Provide the (x, y) coordinate of the cell's center where the given text is located.  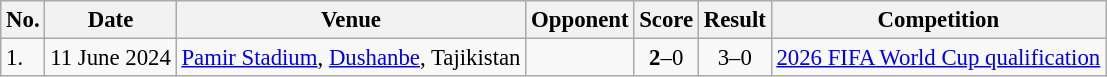
11 June 2024 (110, 58)
3–0 (734, 58)
Competition (938, 20)
2026 FIFA World Cup qualification (938, 58)
Date (110, 20)
Score (666, 20)
Opponent (580, 20)
Pamir Stadium, Dushanbe, Tajikistan (351, 58)
Result (734, 20)
2–0 (666, 58)
No. (23, 20)
1. (23, 58)
Venue (351, 20)
